Determine the (x, y) coordinate at the center of the cell enclosing the given text.  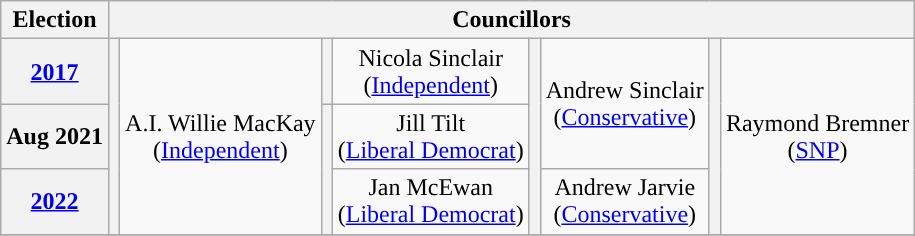
Andrew Jarvie (Conservative) (624, 202)
Aug 2021 (55, 136)
Jill Tilt (Liberal Democrat) (430, 136)
Councillors (511, 20)
Election (55, 20)
Raymond Bremner (SNP) (817, 136)
A.I. Willie MacKay (Independent) (221, 136)
2022 (55, 202)
2017 (55, 72)
Jan McEwan (Liberal Democrat) (430, 202)
Nicola Sinclair (Independent) (430, 72)
Andrew Sinclair (Conservative) (624, 104)
